Identify which cell holds the provided text, then report its [x, y] central coordinate. 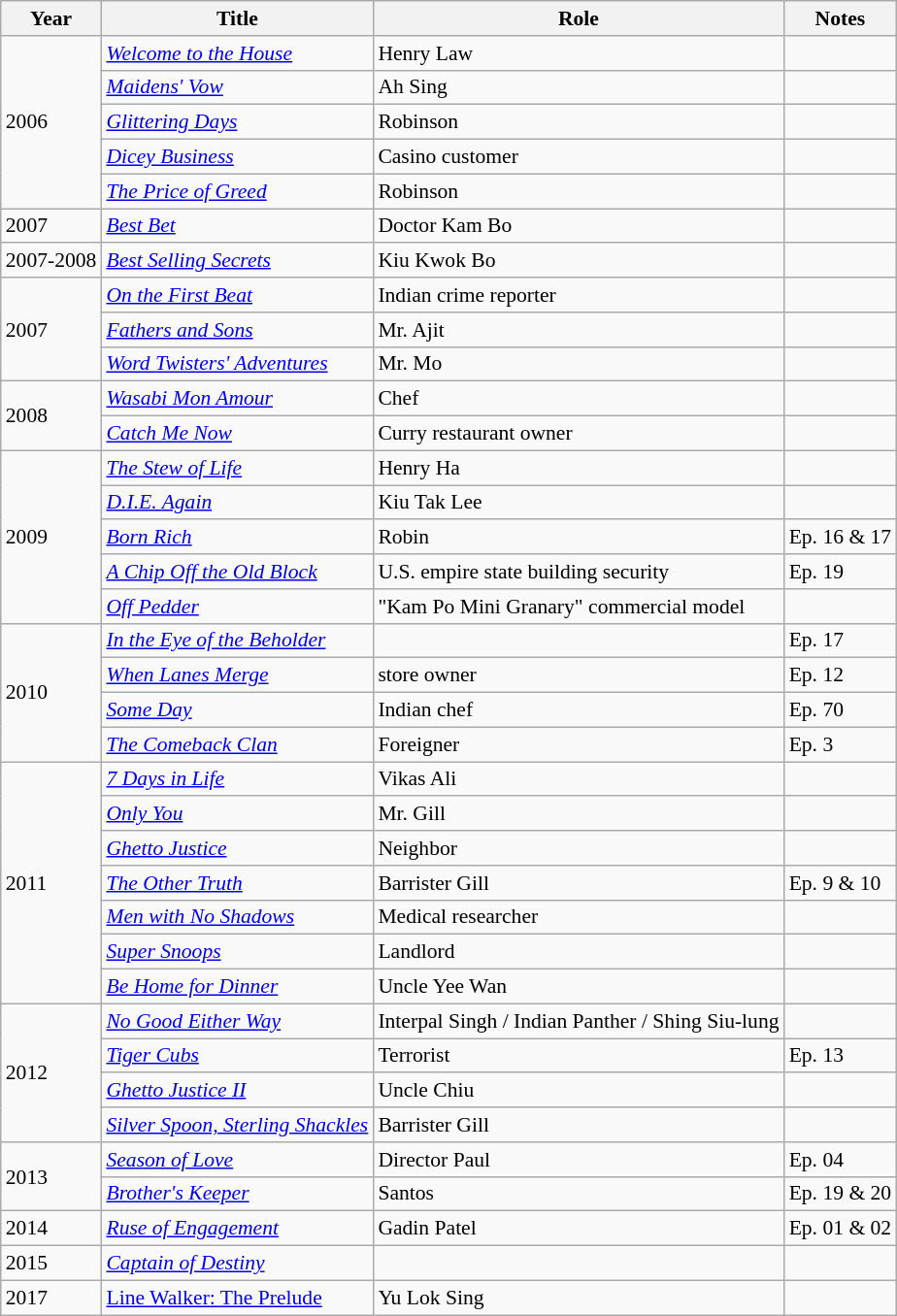
Glittering Days [237, 122]
Robin [579, 538]
Brother's Keeper [237, 1194]
2006 [51, 122]
The Other Truth [237, 883]
On the First Beat [237, 295]
Interpal Singh / Indian Panther / Shing Siu-lung [579, 1021]
2012 [51, 1072]
Ghetto Justice [237, 848]
Santos [579, 1194]
2010 [51, 692]
Curry restaurant owner [579, 434]
Maidens' Vow [237, 87]
Notes [841, 18]
Ep. 9 & 10 [841, 883]
2007-2008 [51, 261]
Indian chef [579, 710]
Director Paul [579, 1160]
Best Selling Secrets [237, 261]
Welcome to the House [237, 53]
Year [51, 18]
Yu Lok Sing [579, 1298]
Ep. 19 & 20 [841, 1194]
2017 [51, 1298]
Neighbor [579, 848]
Tiger Cubs [237, 1056]
Ruse of Engagement [237, 1229]
Fathers and Sons [237, 330]
Mr. Ajit [579, 330]
Vikas Ali [579, 779]
Casino customer [579, 157]
Best Bet [237, 226]
Only You [237, 814]
Ep. 19 [841, 572]
Ep. 04 [841, 1160]
7 Days in Life [237, 779]
Foreigner [579, 744]
Ep. 70 [841, 710]
Ep. 12 [841, 675]
Some Day [237, 710]
Henry Law [579, 53]
Super Snoops [237, 952]
Uncle Chiu [579, 1091]
Kiu Tak Lee [579, 503]
Terrorist [579, 1056]
Men with No Shadows [237, 917]
2011 [51, 883]
Ghetto Justice II [237, 1091]
"Kam Po Mini Granary" commercial model [579, 607]
2013 [51, 1176]
Season of Love [237, 1160]
Landlord [579, 952]
Ep. 01 & 02 [841, 1229]
Indian crime reporter [579, 295]
The Stew of Life [237, 468]
U.S. empire state building security [579, 572]
Mr. Mo [579, 364]
Medical researcher [579, 917]
2015 [51, 1264]
Kiu Kwok Bo [579, 261]
In the Eye of the Beholder [237, 641]
Henry Ha [579, 468]
Role [579, 18]
Ep. 3 [841, 744]
Born Rich [237, 538]
2008 [51, 415]
No Good Either Way [237, 1021]
2009 [51, 537]
Wasabi Mon Amour [237, 399]
Gadin Patel [579, 1229]
A Chip Off the Old Block [237, 572]
Ep. 17 [841, 641]
Word Twisters' Adventures [237, 364]
Ah Sing [579, 87]
Dicey Business [237, 157]
Captain of Destiny [237, 1264]
Silver Spoon, Sterling Shackles [237, 1125]
2014 [51, 1229]
Be Home for Dinner [237, 987]
store owner [579, 675]
Line Walker: The Prelude [237, 1298]
D.I.E. Again [237, 503]
Uncle Yee Wan [579, 987]
Title [237, 18]
Catch Me Now [237, 434]
Ep. 13 [841, 1056]
Chef [579, 399]
Ep. 16 & 17 [841, 538]
Doctor Kam Bo [579, 226]
The Price of Greed [237, 191]
The Comeback Clan [237, 744]
Off Pedder [237, 607]
When Lanes Merge [237, 675]
Mr. Gill [579, 814]
